Search for the cell housing the specified text and yield its (x, y) center coordinate. 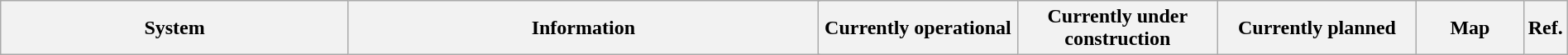
Ref. (1545, 28)
Currently planned (1317, 28)
System (175, 28)
Currently under construction (1117, 28)
Map (1470, 28)
Information (583, 28)
Currently operational (918, 28)
